Find where the given text appears and provide that cell's center as [X, Y] coordinate. 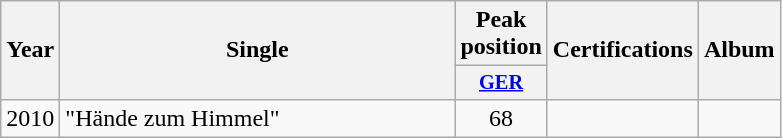
Peak position [501, 34]
2010 [30, 118]
"Hände zum Himmel" [258, 118]
68 [501, 118]
GER [501, 83]
Year [30, 50]
Single [258, 50]
Album [739, 50]
Certifications [622, 50]
